Return [x, y] of the center of cell containing provided text 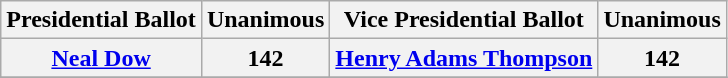
Presidential Ballot [102, 20]
Neal Dow [102, 58]
Henry Adams Thompson [464, 58]
Vice Presidential Ballot [464, 20]
